Find where the given text appears and provide that cell's center as (x, y) coordinate. 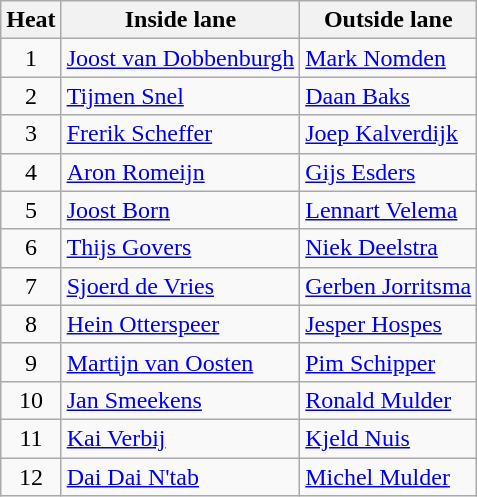
12 (31, 477)
5 (31, 210)
Aron Romeijn (180, 172)
11 (31, 438)
Thijs Govers (180, 248)
Pim Schipper (388, 362)
Kai Verbij (180, 438)
Joost Born (180, 210)
Ronald Mulder (388, 400)
Sjoerd de Vries (180, 286)
Gerben Jorritsma (388, 286)
Tijmen Snel (180, 96)
9 (31, 362)
Kjeld Nuis (388, 438)
Mark Nomden (388, 58)
4 (31, 172)
Hein Otterspeer (180, 324)
2 (31, 96)
Lennart Velema (388, 210)
3 (31, 134)
Outside lane (388, 20)
Gijs Esders (388, 172)
Joep Kalverdijk (388, 134)
8 (31, 324)
Jan Smeekens (180, 400)
Frerik Scheffer (180, 134)
Niek Deelstra (388, 248)
Michel Mulder (388, 477)
Inside lane (180, 20)
Daan Baks (388, 96)
1 (31, 58)
Heat (31, 20)
Jesper Hospes (388, 324)
Martijn van Oosten (180, 362)
10 (31, 400)
7 (31, 286)
Dai Dai N'tab (180, 477)
Joost van Dobbenburgh (180, 58)
6 (31, 248)
